For the text-containing cell, return its midpoint in (X, Y) coordinate format. 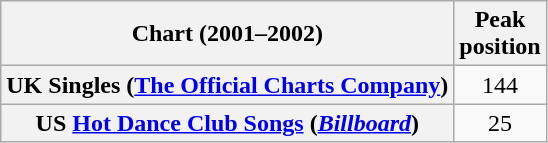
US Hot Dance Club Songs (Billboard) (228, 123)
25 (500, 123)
Chart (2001–2002) (228, 34)
UK Singles (The Official Charts Company) (228, 85)
144 (500, 85)
Peakposition (500, 34)
